Find where the given text appears and provide that cell's center as (X, Y) coordinate. 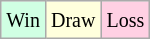
Loss (126, 20)
Win (24, 20)
Draw (72, 20)
